Capture the cell that displays the provided text and extract its [x, y] central coordinate. 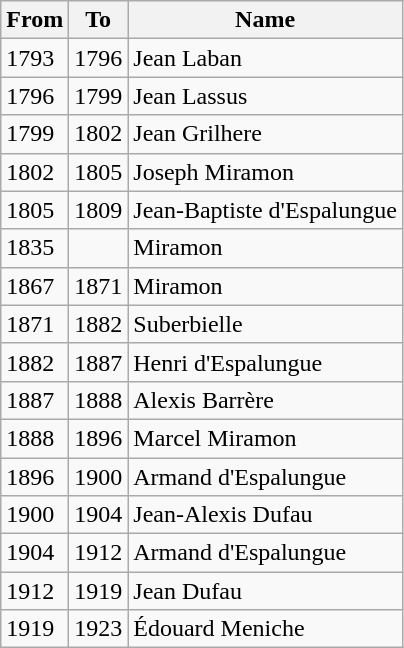
1793 [35, 58]
1923 [98, 629]
Jean-Alexis Dufau [266, 515]
To [98, 20]
Jean-Baptiste d'Espalungue [266, 210]
Name [266, 20]
1809 [98, 210]
Joseph Miramon [266, 172]
Jean Laban [266, 58]
Marcel Miramon [266, 438]
Jean Dufau [266, 591]
1867 [35, 286]
Jean Grilhere [266, 134]
From [35, 20]
Henri d'Espalungue [266, 362]
1835 [35, 248]
Suberbielle [266, 324]
Jean Lassus [266, 96]
Édouard Meniche [266, 629]
Alexis Barrère [266, 400]
